Return [X, Y] of the center of cell containing provided text 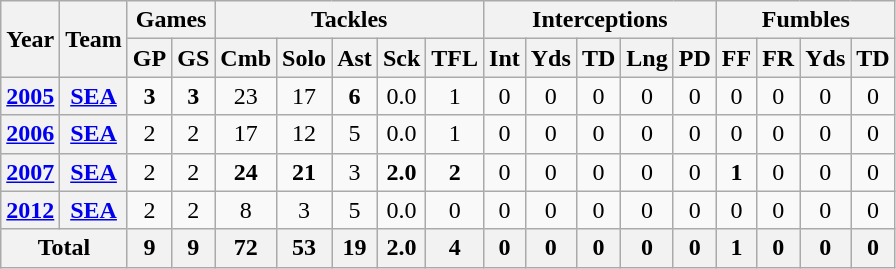
2005 [30, 96]
GP [149, 58]
TFL [455, 58]
Year [30, 39]
Solo [304, 58]
72 [246, 248]
Tackles [350, 20]
19 [355, 248]
Fumbles [806, 20]
12 [304, 134]
Total [64, 248]
GS [194, 58]
Ast [355, 58]
23 [246, 96]
Cmb [246, 58]
2007 [30, 172]
FR [778, 58]
FF [736, 58]
53 [304, 248]
2012 [30, 210]
4 [455, 248]
Int [505, 58]
21 [304, 172]
PD [694, 58]
Games [170, 20]
24 [246, 172]
Team [94, 39]
Interceptions [600, 20]
Lng [647, 58]
8 [246, 210]
Sck [401, 58]
2006 [30, 134]
6 [355, 96]
